Return [x, y] of the center of cell containing provided text 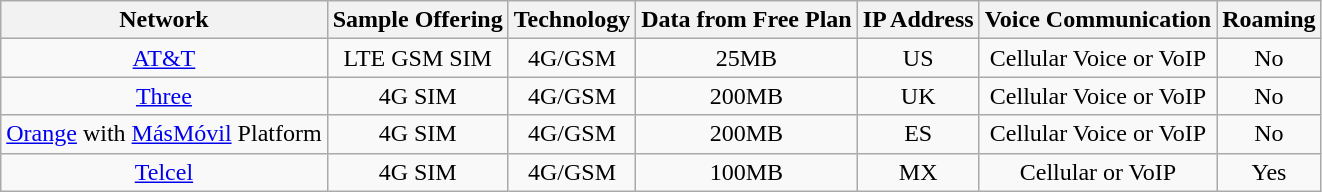
100MB [746, 172]
Three [164, 96]
25MB [746, 58]
Yes [1269, 172]
Telcel [164, 172]
US [918, 58]
Cellular or VoIP [1098, 172]
Sample Offering [418, 20]
Network [164, 20]
AT&T [164, 58]
Technology [572, 20]
Roaming [1269, 20]
MX [918, 172]
LTE GSM SIM [418, 58]
Voice Communication [1098, 20]
IP Address [918, 20]
UK [918, 96]
Data from Free Plan [746, 20]
ES [918, 134]
Orange with MásMóvil Platform [164, 134]
